Identify which cell holds the provided text, then report its (X, Y) central coordinate. 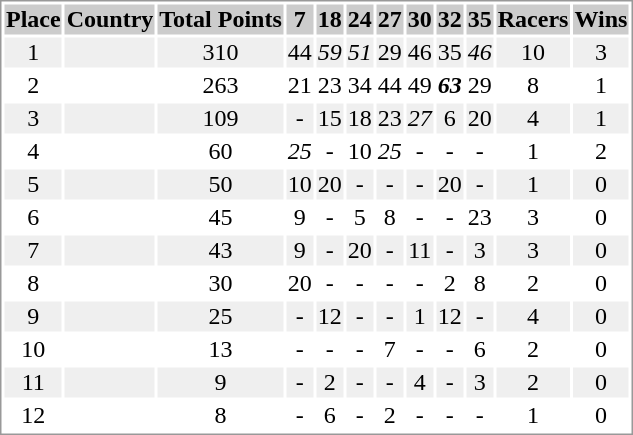
24 (360, 19)
34 (360, 85)
Total Points (220, 19)
32 (450, 19)
45 (220, 217)
Country (110, 19)
109 (220, 119)
Place (33, 19)
43 (220, 251)
49 (420, 85)
60 (220, 151)
21 (300, 85)
310 (220, 53)
50 (220, 185)
63 (450, 85)
263 (220, 85)
59 (330, 53)
13 (220, 349)
51 (360, 53)
15 (330, 119)
Wins (601, 19)
Racers (533, 19)
